Find where the given text appears and provide that cell's center as [X, Y] coordinate. 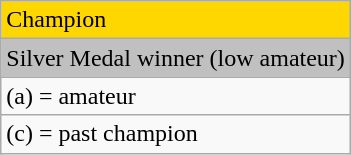
Champion [176, 20]
(a) = amateur [176, 96]
(c) = past champion [176, 134]
Silver Medal winner (low amateur) [176, 58]
